Capture the cell that displays the provided text and extract its (X, Y) central coordinate. 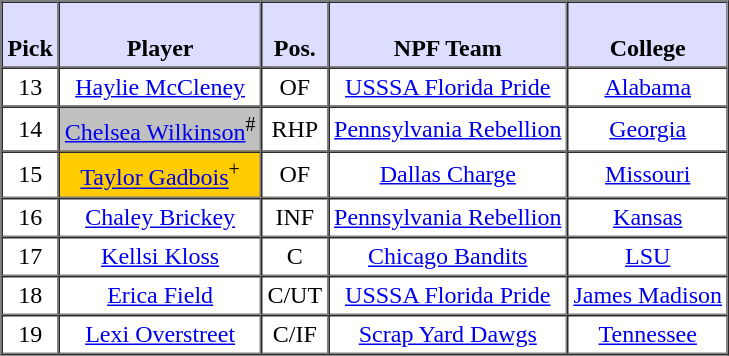
Pos. (294, 35)
Lexi Overstreet (160, 334)
Scrap Yard Dawgs (448, 334)
Haylie McCleney (160, 88)
19 (30, 334)
Kellsi Kloss (160, 256)
17 (30, 256)
16 (30, 216)
NPF Team (448, 35)
Pick (30, 35)
Missouri (648, 174)
LSU (648, 256)
Erica Field (160, 294)
Kansas (648, 216)
James Madison (648, 294)
Chaley Brickey (160, 216)
14 (30, 128)
Dallas Charge (448, 174)
C/UT (294, 294)
C/IF (294, 334)
Chelsea Wilkinson# (160, 128)
18 (30, 294)
Alabama (648, 88)
C (294, 256)
Georgia (648, 128)
13 (30, 88)
Player (160, 35)
Tennessee (648, 334)
INF (294, 216)
Chicago Bandits (448, 256)
Taylor Gadbois+ (160, 174)
RHP (294, 128)
15 (30, 174)
College (648, 35)
